Return (x, y) of the center of cell containing provided text 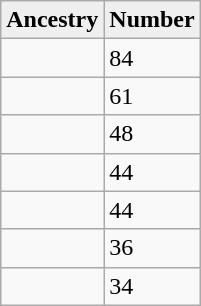
Number (152, 20)
Ancestry (52, 20)
61 (152, 96)
36 (152, 248)
48 (152, 134)
34 (152, 286)
84 (152, 58)
